Locate the cell with the specified text and output its (X, Y) center coordinate. 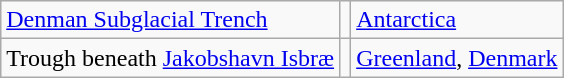
Trough beneath Jakobshavn Isbræ (170, 58)
Antarctica (457, 20)
Denman Subglacial Trench (170, 20)
Greenland, Denmark (457, 58)
